Find where the given text appears and provide that cell's center as [X, Y] coordinate. 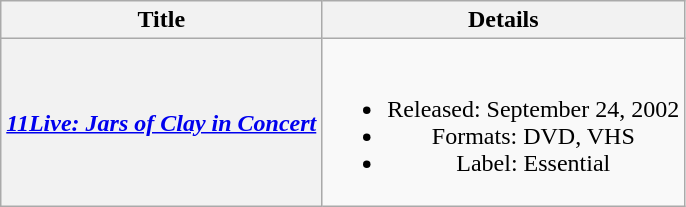
11Live: Jars of Clay in Concert [162, 122]
Details [504, 20]
Released: September 24, 2002Formats: DVD, VHSLabel: Essential [504, 122]
Title [162, 20]
